Return (X, Y) of the center of cell containing provided text 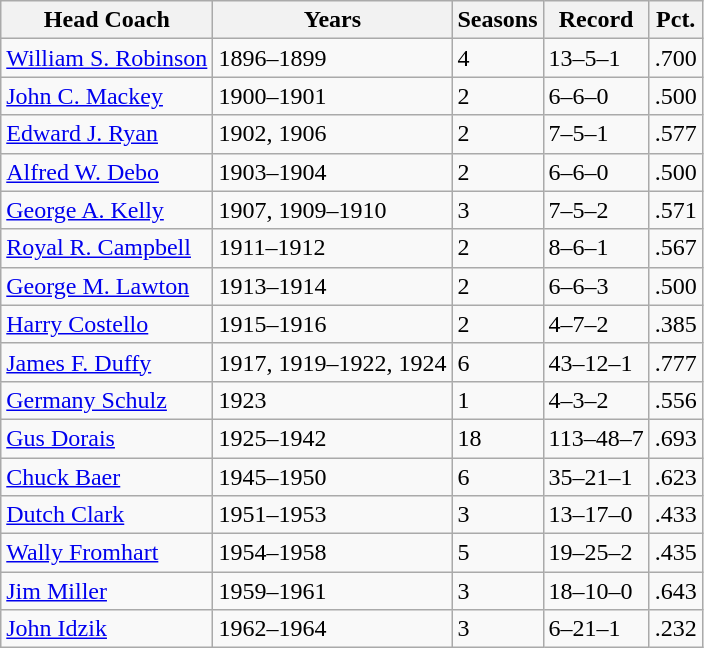
1959–1961 (332, 591)
.643 (676, 591)
Jim Miller (107, 591)
Years (332, 20)
.693 (676, 438)
1913–1914 (332, 286)
1917, 1919–1922, 1924 (332, 362)
1911–1912 (332, 248)
.385 (676, 324)
Wally Fromhart (107, 553)
1903–1904 (332, 172)
1962–1964 (332, 629)
7–5–2 (596, 210)
1923 (332, 400)
6–21–1 (596, 629)
William S. Robinson (107, 58)
.232 (676, 629)
1945–1950 (332, 477)
1951–1953 (332, 515)
John Idzik (107, 629)
.556 (676, 400)
Record (596, 20)
1925–1942 (332, 438)
.577 (676, 134)
35–21–1 (596, 477)
1 (498, 400)
Seasons (498, 20)
.777 (676, 362)
Gus Dorais (107, 438)
George M. Lawton (107, 286)
George A. Kelly (107, 210)
John C. Mackey (107, 96)
.435 (676, 553)
1896–1899 (332, 58)
Edward J. Ryan (107, 134)
1954–1958 (332, 553)
1907, 1909–1910 (332, 210)
6–6–3 (596, 286)
.623 (676, 477)
4–7–2 (596, 324)
4–3–2 (596, 400)
13–5–1 (596, 58)
13–17–0 (596, 515)
Pct. (676, 20)
18 (498, 438)
.700 (676, 58)
.433 (676, 515)
Chuck Baer (107, 477)
Germany Schulz (107, 400)
5 (498, 553)
Alfred W. Debo (107, 172)
113–48–7 (596, 438)
43–12–1 (596, 362)
4 (498, 58)
.571 (676, 210)
Royal R. Campbell (107, 248)
Dutch Clark (107, 515)
1915–1916 (332, 324)
Head Coach (107, 20)
8–6–1 (596, 248)
Harry Costello (107, 324)
1902, 1906 (332, 134)
19–25–2 (596, 553)
.567 (676, 248)
7–5–1 (596, 134)
James F. Duffy (107, 362)
18–10–0 (596, 591)
1900–1901 (332, 96)
